Provide the [X, Y] coordinate of the cell's center where the given text is located.  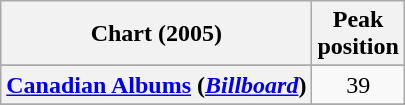
Canadian Albums (Billboard) [156, 85]
Chart (2005) [156, 34]
Peakposition [358, 34]
39 [358, 85]
